Identify which cell holds the provided text, then report its (X, Y) central coordinate. 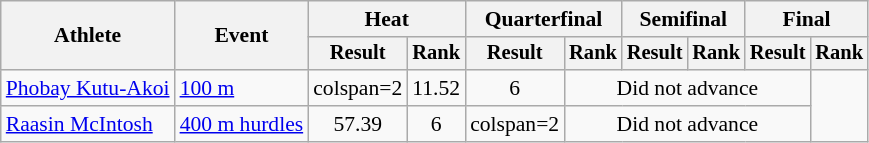
Phobay Kutu-Akoi (88, 88)
100 m (242, 88)
Semifinal (684, 19)
Heat (386, 19)
Quarterfinal (544, 19)
57.39 (358, 124)
Final (806, 19)
Athlete (88, 36)
11.52 (436, 88)
400 m hurdles (242, 124)
Raasin McIntosh (88, 124)
Event (242, 36)
